Return the [X, Y] coordinate for the center point of the cell that contains the specified text.  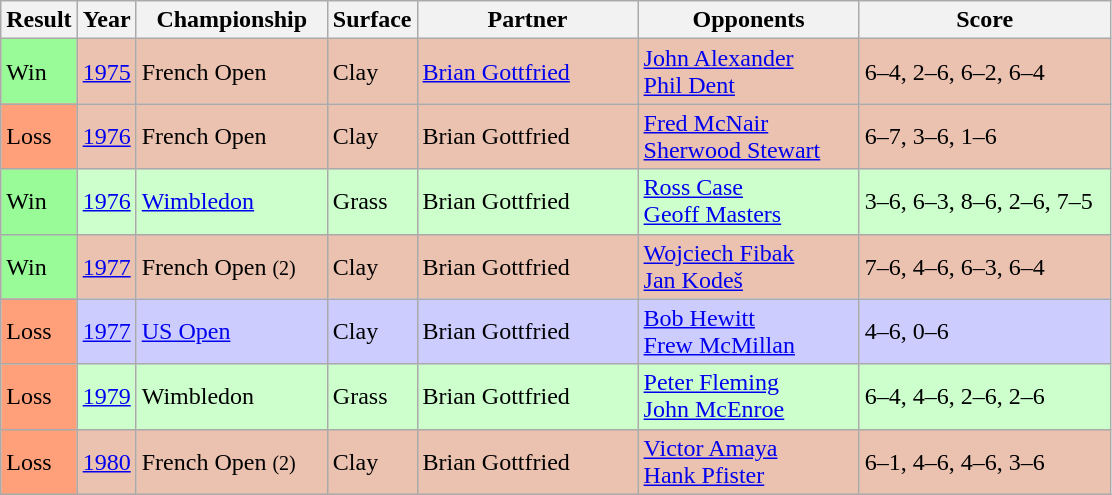
Victor Amaya Hank Pfister [748, 462]
Fred McNair Sherwood Stewart [748, 136]
1975 [106, 72]
Opponents [748, 20]
Result [39, 20]
7–6, 4–6, 6–3, 6–4 [984, 266]
1980 [106, 462]
Score [984, 20]
Bob Hewitt Frew McMillan [748, 332]
1979 [106, 396]
Wojciech Fibak Jan Kodeš [748, 266]
Peter Fleming John McEnroe [748, 396]
Ross Case Geoff Masters [748, 202]
6–1, 4–6, 4–6, 3–6 [984, 462]
US Open [232, 332]
Surface [372, 20]
6–4, 4–6, 2–6, 2–6 [984, 396]
Partner [528, 20]
3–6, 6–3, 8–6, 2–6, 7–5 [984, 202]
Championship [232, 20]
Year [106, 20]
6–7, 3–6, 1–6 [984, 136]
4–6, 0–6 [984, 332]
John Alexander Phil Dent [748, 72]
6–4, 2–6, 6–2, 6–4 [984, 72]
